Return the (X, Y) coordinate for the center point of the cell that contains the specified text.  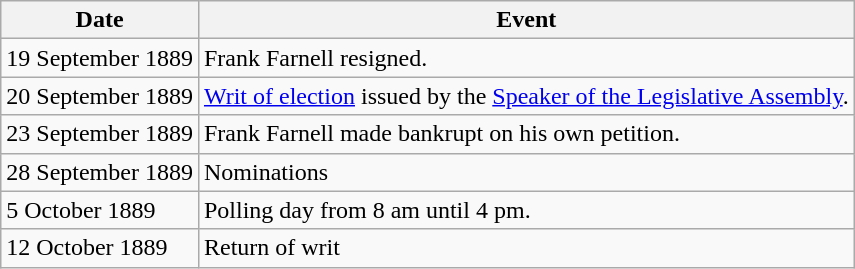
23 September 1889 (100, 134)
28 September 1889 (100, 172)
20 September 1889 (100, 96)
19 September 1889 (100, 58)
Date (100, 20)
5 October 1889 (100, 210)
Event (526, 20)
Nominations (526, 172)
Frank Farnell resigned. (526, 58)
Frank Farnell made bankrupt on his own petition. (526, 134)
12 October 1889 (100, 248)
Writ of election issued by the Speaker of the Legislative Assembly. (526, 96)
Return of writ (526, 248)
Polling day from 8 am until 4 pm. (526, 210)
